Extract the (X, Y) coordinate from the center of the cell holding the provided text.  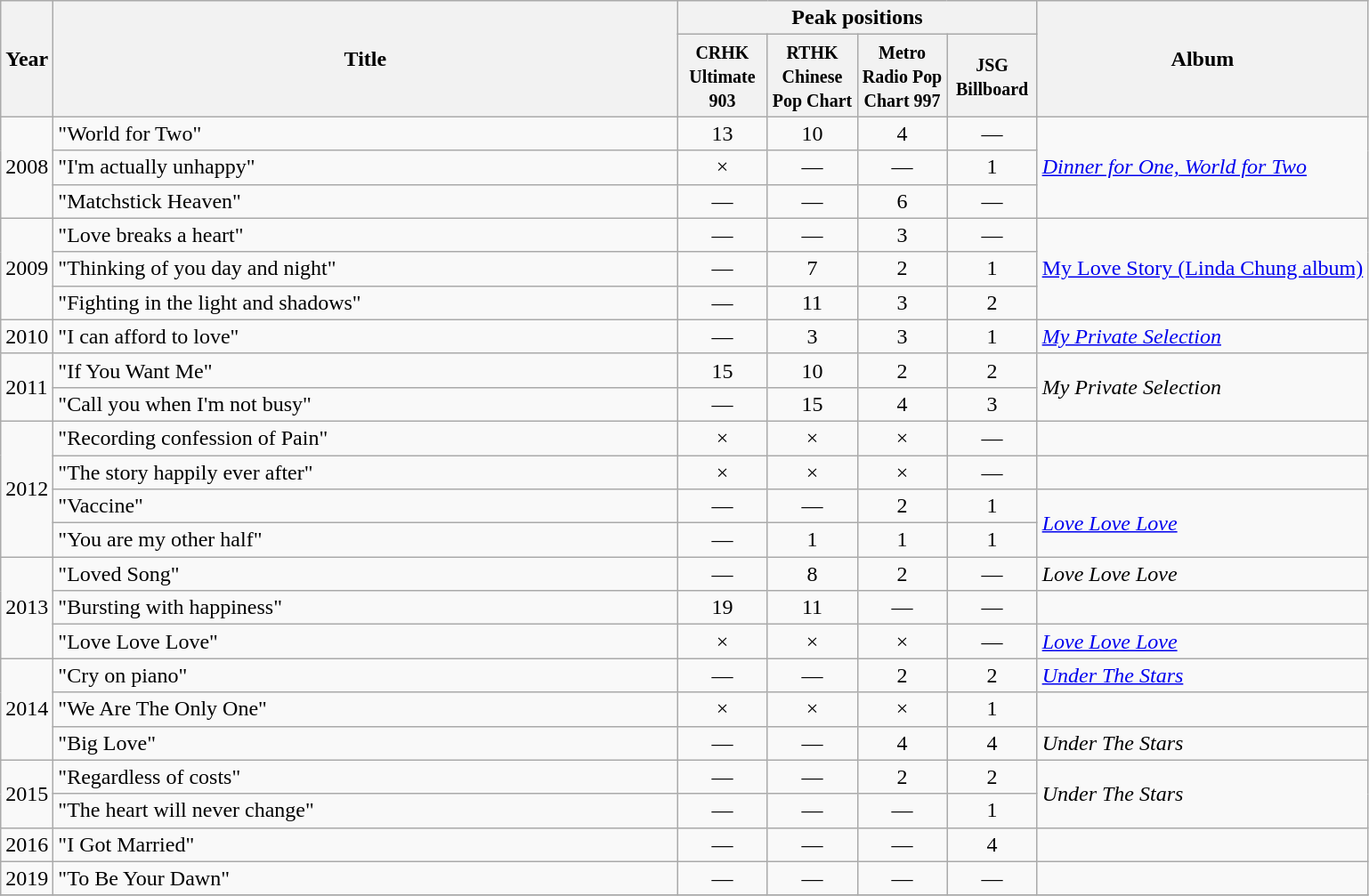
"If You Want Me" (365, 370)
"Regardless of costs" (365, 777)
8 (812, 574)
2009 (27, 269)
2013 (27, 608)
"I'm actually unhappy" (365, 167)
"Matchstick Heaven" (365, 201)
6 (903, 201)
13 (723, 133)
"To Be Your Dawn" (365, 878)
2014 (27, 709)
"Fighting in the light and shadows" (365, 303)
2019 (27, 878)
"World for Two" (365, 133)
CRHK Ultimate 903 (723, 76)
"Thinking of you day and night" (365, 269)
2015 (27, 794)
"You are my other half" (365, 540)
19 (723, 608)
2016 (27, 844)
"Love Love Love" (365, 642)
"The story happily ever after" (365, 472)
Album (1203, 59)
Title (365, 59)
"Recording confession of Pain" (365, 438)
2008 (27, 167)
"We Are The Only One" (365, 709)
"Love breaks a heart" (365, 235)
2011 (27, 387)
"Call you when I'm not busy" (365, 404)
"Loved Song" (365, 574)
"Bursting with happiness" (365, 608)
RTHK Chinese Pop Chart (812, 76)
JSG Billboard (992, 76)
Metro Radio Pop Chart 997 (903, 76)
2012 (27, 488)
Dinner for One, World for Two (1203, 167)
7 (812, 269)
"I Got Married" (365, 844)
"I can afford to love" (365, 336)
2010 (27, 336)
"The heart will never change" (365, 811)
Peak positions (857, 18)
"Big Love" (365, 743)
My Love Story (Linda Chung album) (1203, 269)
Year (27, 59)
"Cry on piano" (365, 675)
"Vaccine" (365, 506)
